Return the (X, Y) coordinate for the center point of the cell that contains the specified text.  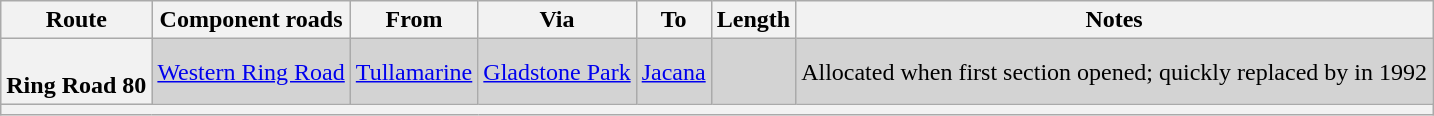
Allocated when first section opened; quickly replaced by in 1992 (1114, 72)
Ring Road 80 (76, 72)
Component roads (251, 20)
Tullamarine (414, 72)
Western Ring Road (251, 72)
Notes (1114, 20)
Jacana (674, 72)
Route (76, 20)
Gladstone Park (557, 72)
Via (557, 20)
Length (753, 20)
From (414, 20)
To (674, 20)
